Identify which cell holds the provided text, then report its (X, Y) central coordinate. 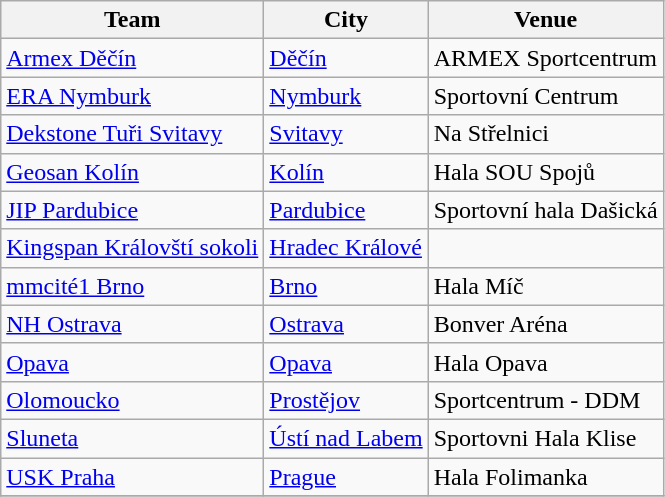
Kingspan Královští sokoli (132, 248)
Brno (346, 286)
Hala SOU Spojů (546, 172)
USK Praha (132, 477)
Team (132, 20)
Dekstone Tuři Svitavy (132, 134)
Pardubice (346, 210)
Bonver Aréna (546, 324)
Ostrava (346, 324)
City (346, 20)
Prague (346, 477)
Sportovní Centrum (546, 96)
ERA Nymburk (132, 96)
Venue (546, 20)
JIP Pardubice (132, 210)
Kolín (346, 172)
mmcité1 Brno (132, 286)
Prostějov (346, 400)
Geosan Kolín (132, 172)
Sportcentrum - DDM (546, 400)
Sluneta (132, 438)
Na Střelnici (546, 134)
NH Ostrava (132, 324)
Svitavy (346, 134)
Ústí nad Labem (346, 438)
Hala Míč (546, 286)
Sportovni Hala Klise (546, 438)
ARMEX Sportcentrum (546, 58)
Hala Opava (546, 362)
Nymburk (346, 96)
Olomoucko (132, 400)
Hradec Králové (346, 248)
Děčín (346, 58)
Sportovní hala Dašická (546, 210)
Armex Děčín (132, 58)
Hala Folimanka (546, 477)
